Extract the (X, Y) coordinate from the center of the cell holding the provided text.  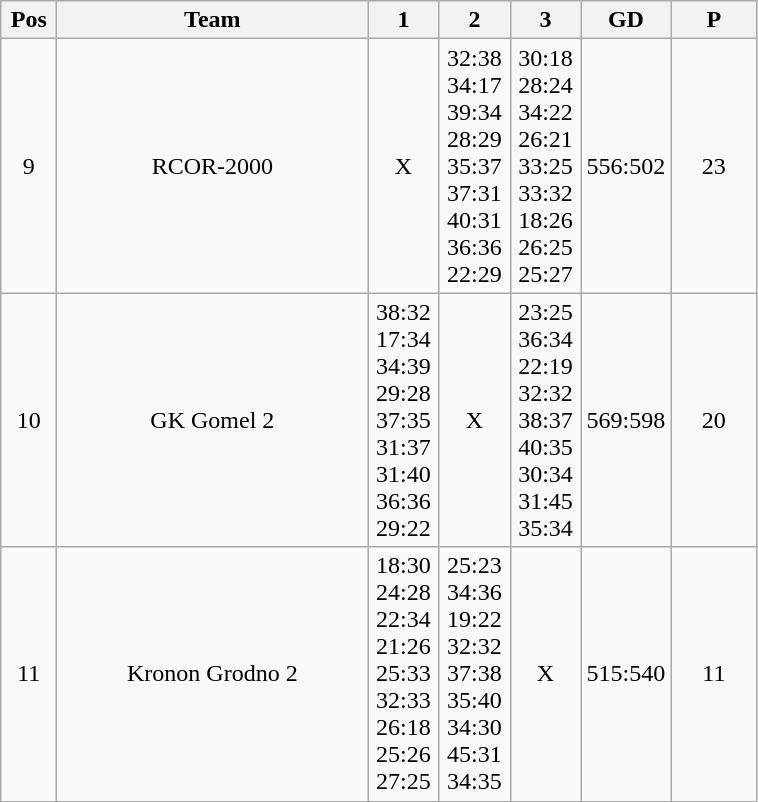
20 (714, 420)
2 (474, 20)
23 (714, 166)
Kronon Grodno 2 (212, 674)
RCOR-2000 (212, 166)
9 (29, 166)
Team (212, 20)
569:598 (626, 420)
30:1828:2434:2226:2133:2533:3218:2626:2525:27 (546, 166)
P (714, 20)
32:3834:1739:3428:2935:3737:3140:3136:3622:29 (474, 166)
556:502 (626, 166)
515:540 (626, 674)
23:2536:3422:1932:3238:3740:3530:3431:4535:34 (546, 420)
3 (546, 20)
GK Gomel 2 (212, 420)
25:2334:3619:2232:3237:3835:4034:3045:3134:35 (474, 674)
GD (626, 20)
Pos (29, 20)
10 (29, 420)
38:3217:3434:3929:2837:3531:3731:4036:3629:22 (404, 420)
18:3024:2822:3421:2625:3332:3326:1825:2627:25 (404, 674)
1 (404, 20)
